Scan for the cell matching the given text and deliver its [x, y] coordinate at center. 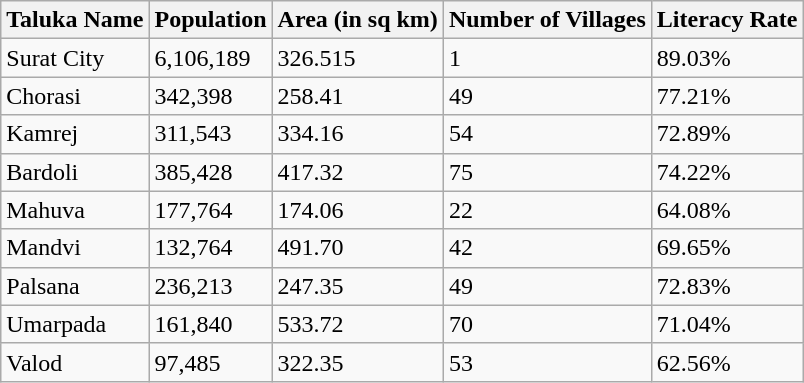
54 [547, 134]
311,543 [210, 134]
Palsana [75, 286]
174.06 [358, 210]
71.04% [727, 324]
Taluka Name [75, 20]
132,764 [210, 248]
75 [547, 172]
161,840 [210, 324]
Population [210, 20]
334.16 [358, 134]
77.21% [727, 96]
Mahuva [75, 210]
326.515 [358, 58]
417.32 [358, 172]
22 [547, 210]
72.83% [727, 286]
Valod [75, 362]
72.89% [727, 134]
1 [547, 58]
491.70 [358, 248]
385,428 [210, 172]
64.08% [727, 210]
322.35 [358, 362]
533.72 [358, 324]
Area (in sq km) [358, 20]
42 [547, 248]
53 [547, 362]
Bardoli [75, 172]
97,485 [210, 362]
Mandvi [75, 248]
89.03% [727, 58]
Surat City [75, 58]
74.22% [727, 172]
236,213 [210, 286]
Literacy Rate [727, 20]
6,106,189 [210, 58]
69.65% [727, 248]
177,764 [210, 210]
62.56% [727, 362]
Chorasi [75, 96]
70 [547, 324]
342,398 [210, 96]
Umarpada [75, 324]
Number of Villages [547, 20]
247.35 [358, 286]
258.41 [358, 96]
Kamrej [75, 134]
